Determine the (x, y) coordinate at the center of the cell enclosing the given text.  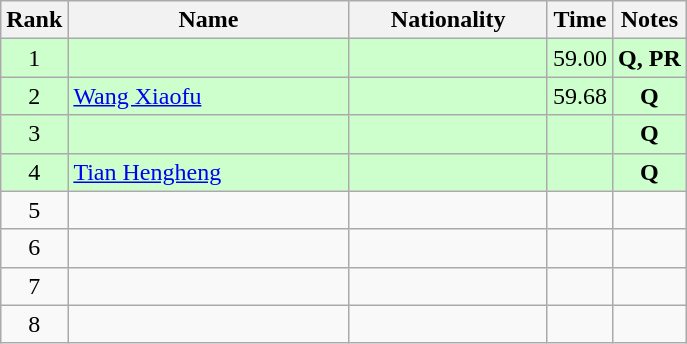
Q, PR (650, 58)
8 (34, 324)
6 (34, 248)
1 (34, 58)
3 (34, 134)
Time (580, 20)
Notes (650, 20)
Rank (34, 20)
Tian Hengheng (208, 172)
5 (34, 210)
59.68 (580, 96)
4 (34, 172)
7 (34, 286)
Name (208, 20)
2 (34, 96)
Wang Xiaofu (208, 96)
Nationality (448, 20)
59.00 (580, 58)
